Extract the [X, Y] coordinate from the center of the cell holding the provided text.  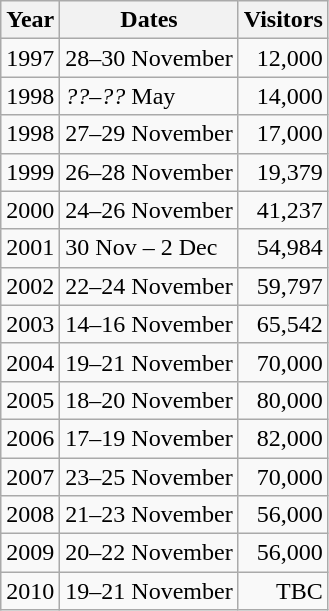
2009 [30, 553]
54,984 [283, 248]
19,379 [283, 172]
2002 [30, 286]
30 Nov – 2 Dec [149, 248]
21–23 November [149, 515]
41,237 [283, 210]
2005 [30, 400]
24–26 November [149, 210]
22–24 November [149, 286]
Year [30, 20]
18–20 November [149, 400]
TBC [283, 591]
12,000 [283, 58]
80,000 [283, 400]
2010 [30, 591]
Dates [149, 20]
20–22 November [149, 553]
14–16 November [149, 324]
2008 [30, 515]
2004 [30, 362]
2001 [30, 248]
28–30 November [149, 58]
2003 [30, 324]
26–28 November [149, 172]
82,000 [283, 438]
65,542 [283, 324]
??–?? May [149, 96]
17–19 November [149, 438]
2007 [30, 477]
27–29 November [149, 134]
14,000 [283, 96]
23–25 November [149, 477]
1997 [30, 58]
2006 [30, 438]
17,000 [283, 134]
59,797 [283, 286]
2000 [30, 210]
Visitors [283, 20]
1999 [30, 172]
